Return the [X, Y] coordinate for the center point of the cell that contains the specified text.  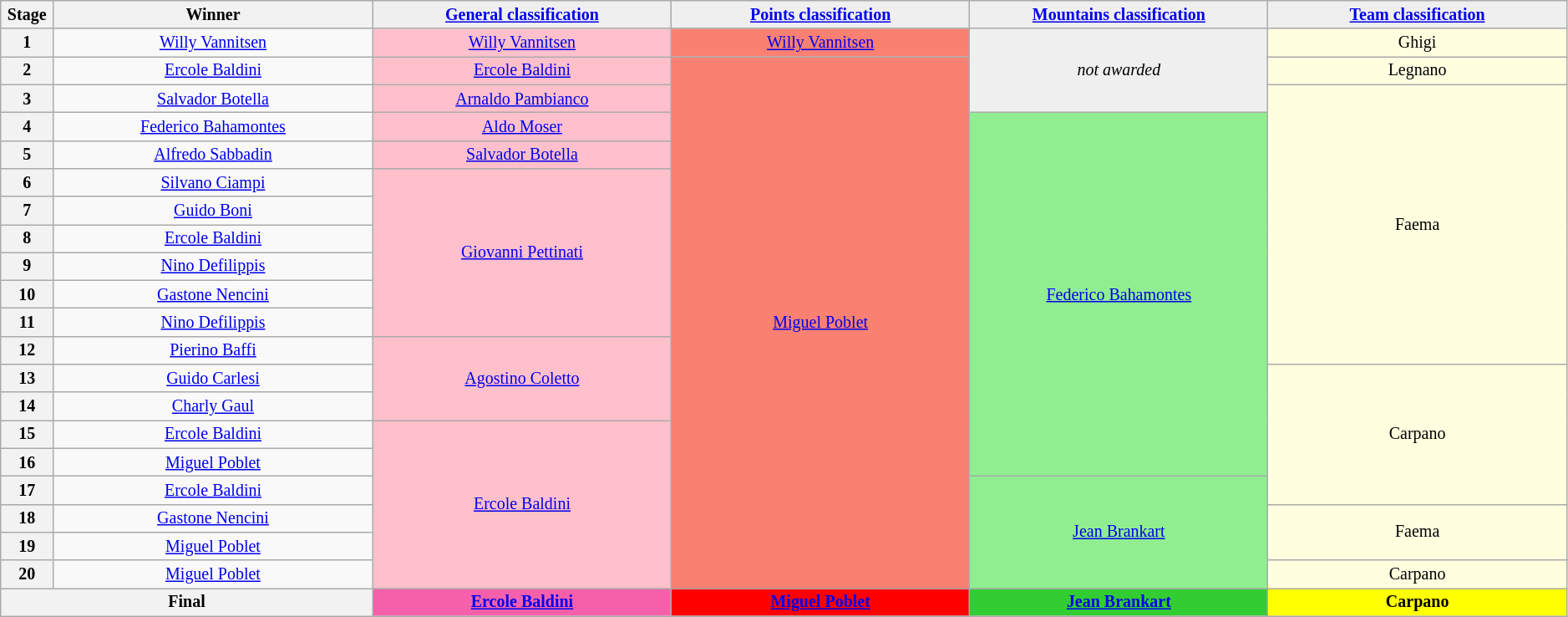
19 [27, 547]
General classification [521, 15]
5 [27, 154]
Guido Carlesi [214, 378]
6 [27, 182]
Points classification [820, 15]
Final [187, 602]
9 [27, 266]
11 [27, 323]
Legnano [1417, 70]
Silvano Ciampi [214, 182]
Aldo Moser [521, 127]
Mountains classification [1119, 15]
not awarded [1119, 71]
Alfredo Sabbadin [214, 154]
17 [27, 490]
Arnaldo Pambianco [521, 99]
4 [27, 127]
13 [27, 378]
16 [27, 463]
20 [27, 574]
14 [27, 406]
8 [27, 239]
Guido Boni [214, 211]
Stage [27, 15]
Winner [214, 15]
Charly Gaul [214, 406]
18 [27, 518]
Agostino Coletto [521, 379]
3 [27, 99]
Ghigi [1417, 43]
Giovanni Pettinati [521, 252]
12 [27, 351]
Pierino Baffi [214, 351]
2 [27, 70]
Team classification [1417, 15]
1 [27, 43]
10 [27, 294]
7 [27, 211]
15 [27, 435]
